Detect which cell encompasses the target text, then output its [x, y] center coordinate. 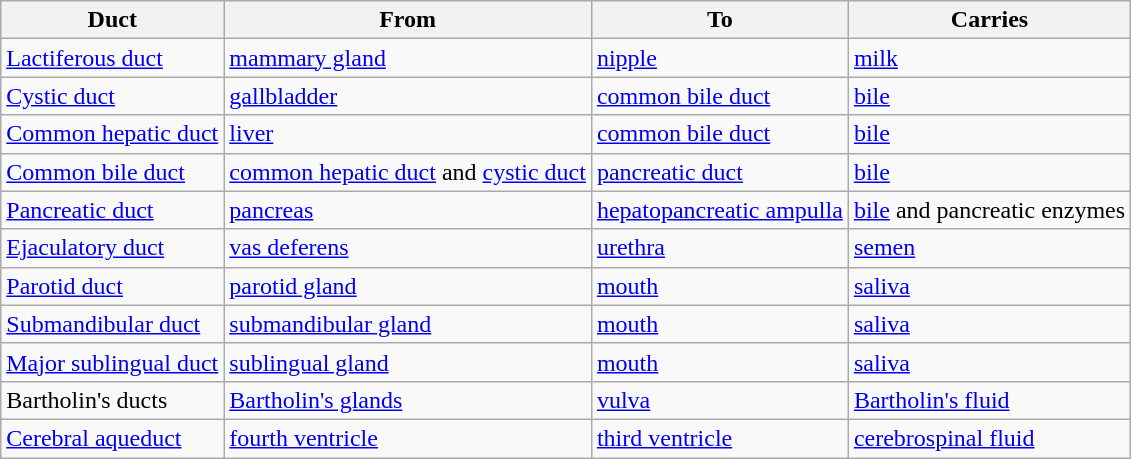
Pancreatic duct [112, 210]
Major sublingual duct [112, 362]
mammary gland [408, 58]
To [720, 20]
Bartholin's glands [408, 400]
Parotid duct [112, 286]
Common hepatic duct [112, 134]
From [408, 20]
common hepatic duct and cystic duct [408, 172]
Bartholin's fluid [989, 400]
parotid gland [408, 286]
vulva [720, 400]
pancreas [408, 210]
sublingual gland [408, 362]
third ventricle [720, 438]
gallbladder [408, 96]
Duct [112, 20]
Cystic duct [112, 96]
Carries [989, 20]
vas deferens [408, 248]
Cerebral aqueduct [112, 438]
pancreatic duct [720, 172]
semen [989, 248]
fourth ventricle [408, 438]
hepatopancreatic ampulla [720, 210]
liver [408, 134]
submandibular gland [408, 324]
Bartholin's ducts [112, 400]
cerebrospinal fluid [989, 438]
milk [989, 58]
nipple [720, 58]
Lactiferous duct [112, 58]
urethra [720, 248]
Submandibular duct [112, 324]
Common bile duct [112, 172]
bile and pancreatic enzymes [989, 210]
Ejaculatory duct [112, 248]
